Locate the cell with the specified text and output its (X, Y) center coordinate. 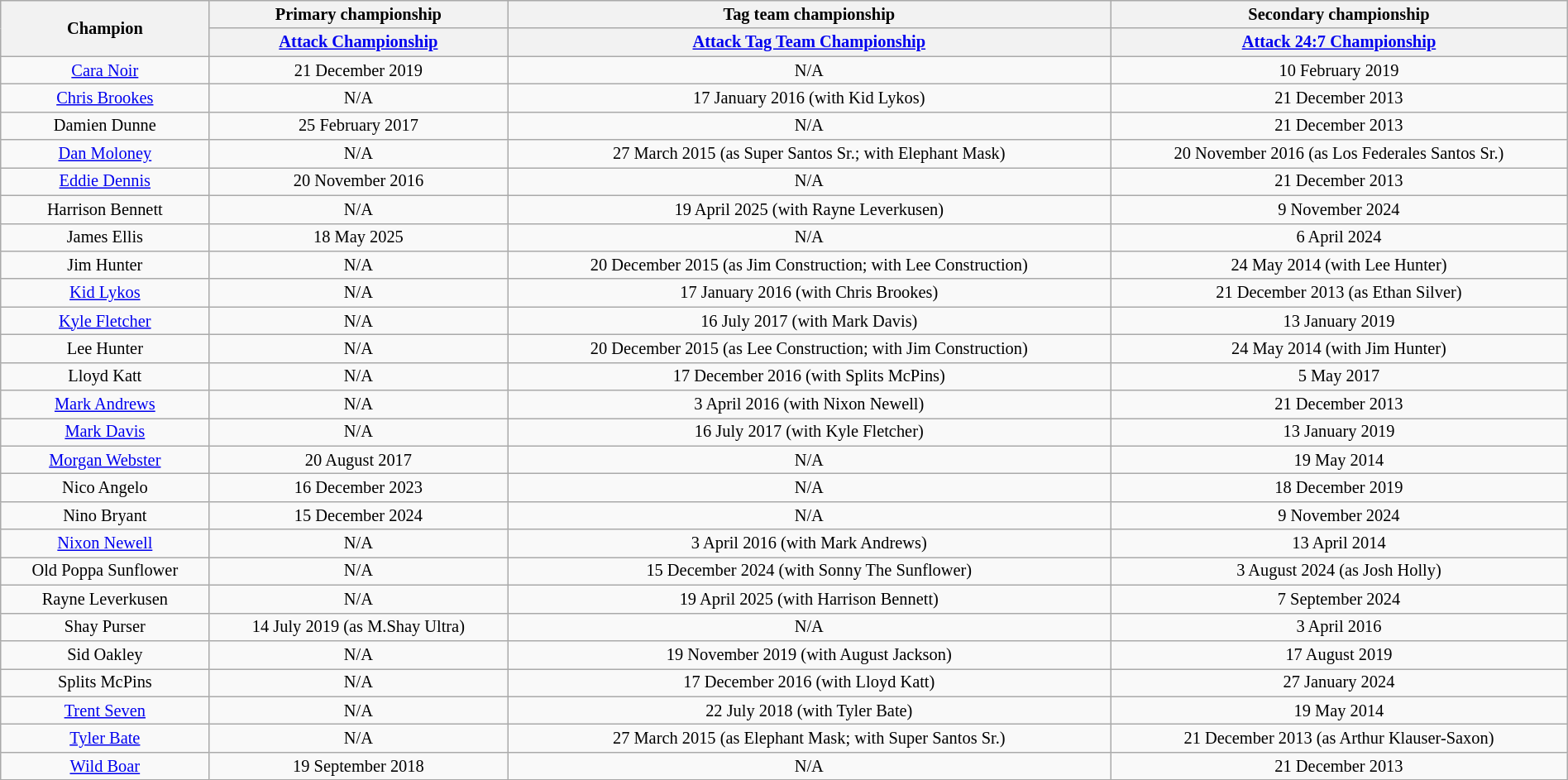
Lloyd Katt (105, 376)
Tyler Bate (105, 738)
Secondary championship (1340, 14)
19 April 2025 (with Harrison Bennett) (809, 599)
19 November 2019 (with August Jackson) (809, 654)
17 December 2016 (with Splits McPins) (809, 376)
Jim Hunter (105, 265)
Wild Boar (105, 766)
21 December 2013 (as Arthur Klauser-Saxon) (1340, 738)
27 January 2024 (1340, 682)
Tag team championship (809, 14)
3 April 2016 (with Mark Andrews) (809, 543)
21 December 2013 (as Ethan Silver) (1340, 293)
3 August 2024 (as Josh Holly) (1340, 571)
25 February 2017 (359, 126)
Attack Tag Team Championship (809, 42)
18 December 2019 (1340, 487)
6 April 2024 (1340, 237)
Rayne Leverkusen (105, 599)
24 May 2014 (with Jim Hunter) (1340, 348)
15 December 2024 (with Sonny The Sunflower) (809, 571)
Cara Noir (105, 70)
Morgan Webster (105, 460)
19 April 2025 (with Rayne Leverkusen) (809, 209)
18 May 2025 (359, 237)
Primary championship (359, 14)
15 December 2024 (359, 515)
20 August 2017 (359, 460)
Mark Andrews (105, 404)
Damien Dunne (105, 126)
Nixon Newell (105, 543)
5 May 2017 (1340, 376)
Attack 24:7 Championship (1340, 42)
James Ellis (105, 237)
Kid Lykos (105, 293)
Eddie Dennis (105, 181)
Old Poppa Sunflower (105, 571)
16 July 2017 (with Mark Davis) (809, 321)
Nico Angelo (105, 487)
Harrison Bennett (105, 209)
20 December 2015 (as Lee Construction; with Jim Construction) (809, 348)
Chris Brookes (105, 98)
Trent Seven (105, 711)
17 August 2019 (1340, 654)
27 March 2015 (as Super Santos Sr.; with Elephant Mask) (809, 154)
Shay Purser (105, 627)
Sid Oakley (105, 654)
13 April 2014 (1340, 543)
16 July 2017 (with Kyle Fletcher) (809, 432)
20 December 2015 (as Jim Construction; with Lee Construction) (809, 265)
10 February 2019 (1340, 70)
24 May 2014 (with Lee Hunter) (1340, 265)
Kyle Fletcher (105, 321)
3 April 2016 (1340, 627)
16 December 2023 (359, 487)
20 November 2016 (as Los Federales Santos Sr.) (1340, 154)
19 September 2018 (359, 766)
3 April 2016 (with Nixon Newell) (809, 404)
Lee Hunter (105, 348)
20 November 2016 (359, 181)
14 July 2019 (as M.Shay Ultra) (359, 627)
Splits McPins (105, 682)
Dan Moloney (105, 154)
Nino Bryant (105, 515)
Champion (105, 28)
17 January 2016 (with Chris Brookes) (809, 293)
22 July 2018 (with Tyler Bate) (809, 711)
7 September 2024 (1340, 599)
Mark Davis (105, 432)
27 March 2015 (as Elephant Mask; with Super Santos Sr.) (809, 738)
17 December 2016 (with Lloyd Katt) (809, 682)
17 January 2016 (with Kid Lykos) (809, 98)
21 December 2019 (359, 70)
Attack Championship (359, 42)
